Pinpoint the cell where the given text exists, returning its [x, y] midpoint coordinate. 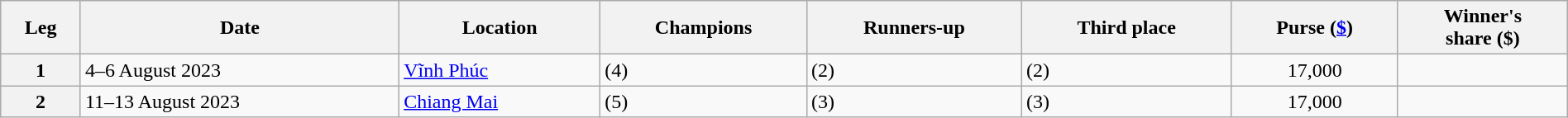
Leg [41, 28]
Third place [1126, 28]
1 [41, 70]
Champions [704, 28]
Winner'sshare ($) [1482, 28]
2 [41, 101]
(4) [704, 70]
Purse ($) [1315, 28]
Runners-up [914, 28]
Vĩnh Phúc [500, 70]
Location [500, 28]
(5) [704, 101]
Date [240, 28]
4–6 August 2023 [240, 70]
Chiang Mai [500, 101]
11–13 August 2023 [240, 101]
